Scan for the cell matching the given text and deliver its [x, y] coordinate at center. 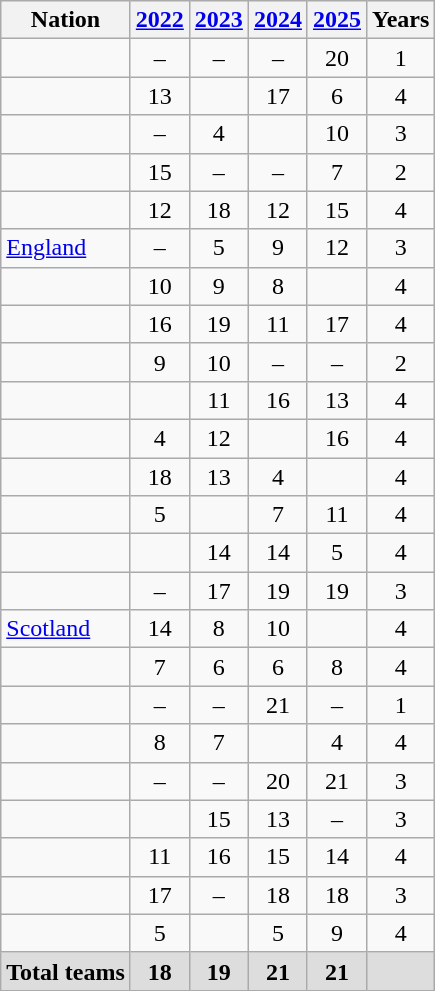
Years [401, 20]
England [66, 248]
2025 [336, 20]
Scotland [66, 629]
2022 [160, 20]
Nation [66, 20]
2024 [278, 20]
2023 [218, 20]
Total teams [66, 971]
